Capture the cell that displays the provided text and extract its (X, Y) central coordinate. 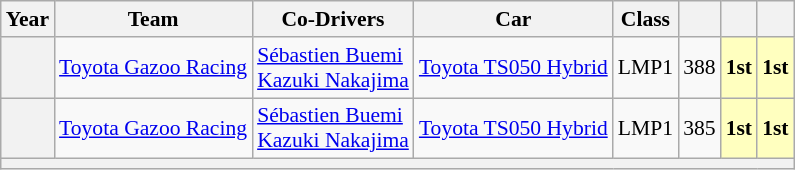
Co-Drivers (333, 19)
Year (28, 19)
388 (700, 68)
385 (700, 128)
Team (153, 19)
Class (646, 19)
Car (514, 19)
